Provide the [X, Y] coordinate of the cell's center where the given text is located.  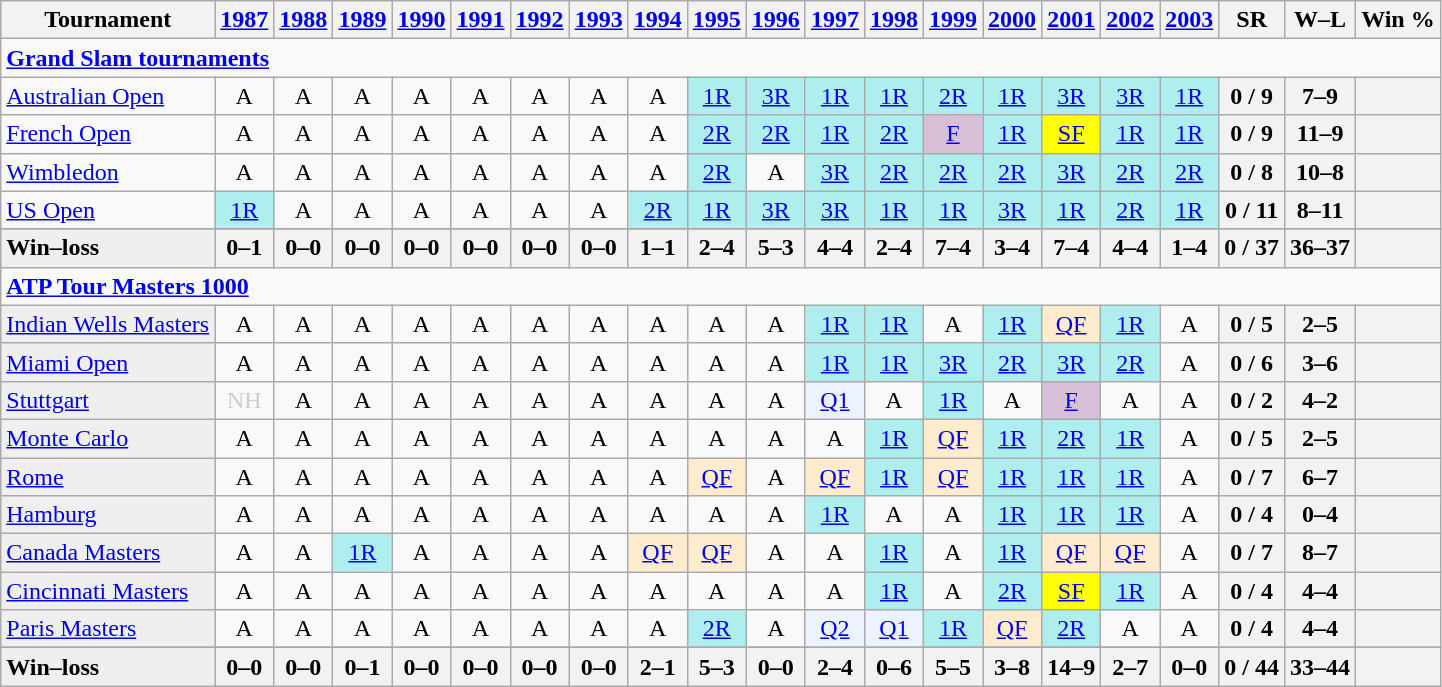
ATP Tour Masters 1000 [721, 286]
3–4 [1012, 248]
1998 [894, 20]
5–5 [952, 667]
7–9 [1320, 96]
0–6 [894, 667]
0 / 2 [1252, 400]
3–6 [1320, 362]
0 / 44 [1252, 667]
Wimbledon [108, 172]
4–2 [1320, 400]
1993 [598, 20]
Hamburg [108, 515]
2003 [1190, 20]
2000 [1012, 20]
US Open [108, 210]
36–37 [1320, 248]
French Open [108, 134]
1999 [952, 20]
SR [1252, 20]
2–1 [658, 667]
2–7 [1130, 667]
2001 [1072, 20]
0 / 6 [1252, 362]
Grand Slam tournaments [721, 58]
1995 [716, 20]
11–9 [1320, 134]
NH [244, 400]
Monte Carlo [108, 438]
14–9 [1072, 667]
1987 [244, 20]
0 / 8 [1252, 172]
Tournament [108, 20]
2002 [1130, 20]
W–L [1320, 20]
6–7 [1320, 477]
Cincinnati Masters [108, 591]
1991 [480, 20]
Rome [108, 477]
Canada Masters [108, 553]
1989 [362, 20]
1–1 [658, 248]
10–8 [1320, 172]
3–8 [1012, 667]
Stuttgart [108, 400]
1994 [658, 20]
Q2 [834, 629]
Win % [1398, 20]
1990 [422, 20]
Paris Masters [108, 629]
0–4 [1320, 515]
Australian Open [108, 96]
Indian Wells Masters [108, 324]
Miami Open [108, 362]
1988 [304, 20]
1997 [834, 20]
1996 [776, 20]
0 / 37 [1252, 248]
0 / 11 [1252, 210]
1992 [540, 20]
8–7 [1320, 553]
1–4 [1190, 248]
8–11 [1320, 210]
33–44 [1320, 667]
